Return [X, Y] of the center of cell containing provided text 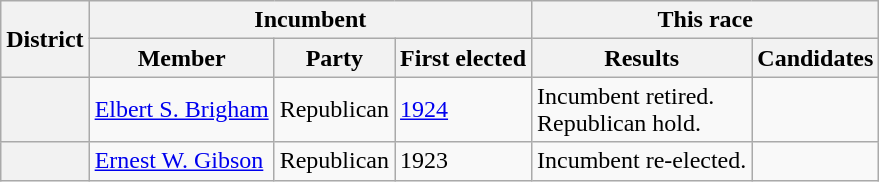
Incumbent re-elected. [642, 161]
1923 [464, 161]
Incumbent [310, 20]
Ernest W. Gibson [182, 161]
1924 [464, 110]
District [45, 39]
Member [182, 58]
Elbert S. Brigham [182, 110]
Results [642, 58]
First elected [464, 58]
Party [334, 58]
Candidates [816, 58]
Incumbent retired.Republican hold. [642, 110]
This race [706, 20]
